Return (X, Y) of the center of cell containing provided text 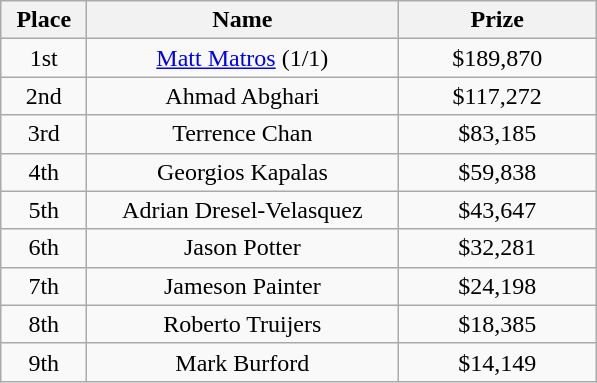
Terrence Chan (242, 134)
Prize (498, 20)
Ahmad Abghari (242, 96)
Adrian Dresel-Velasquez (242, 210)
$83,185 (498, 134)
2nd (44, 96)
Mark Burford (242, 362)
5th (44, 210)
Matt Matros (1/1) (242, 58)
1st (44, 58)
Jason Potter (242, 248)
Jameson Painter (242, 286)
$14,149 (498, 362)
3rd (44, 134)
$24,198 (498, 286)
7th (44, 286)
$43,647 (498, 210)
Roberto Truijers (242, 324)
$59,838 (498, 172)
6th (44, 248)
Name (242, 20)
Place (44, 20)
$32,281 (498, 248)
Georgios Kapalas (242, 172)
9th (44, 362)
$117,272 (498, 96)
$18,385 (498, 324)
4th (44, 172)
8th (44, 324)
$189,870 (498, 58)
